Identify which cell holds the provided text, then report its (x, y) central coordinate. 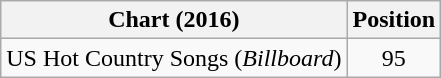
95 (394, 58)
US Hot Country Songs (Billboard) (174, 58)
Position (394, 20)
Chart (2016) (174, 20)
